Identify which cell holds the provided text, then report its [x, y] central coordinate. 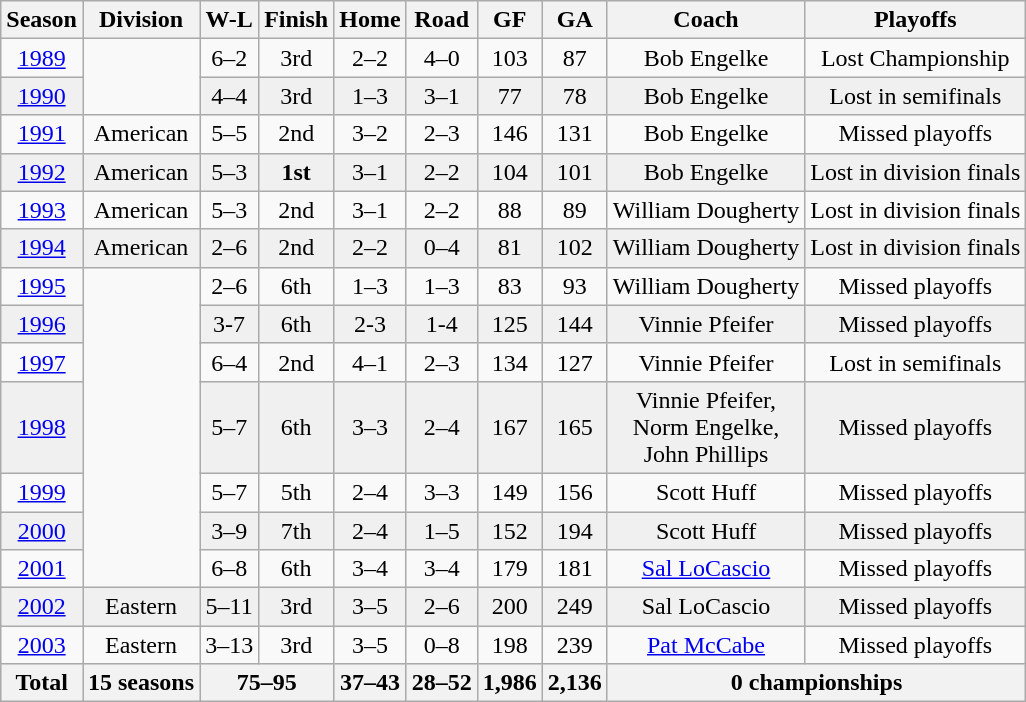
1992 [42, 172]
2001 [42, 569]
2-3 [370, 324]
5th [296, 492]
1999 [42, 492]
149 [510, 492]
77 [510, 96]
4–1 [370, 362]
1989 [42, 58]
1990 [42, 96]
87 [574, 58]
1998 [42, 427]
101 [574, 172]
3–9 [230, 531]
Playoffs [916, 20]
156 [574, 492]
Pat McCabe [706, 645]
Home [370, 20]
198 [510, 645]
5–11 [230, 607]
0–4 [442, 248]
167 [510, 427]
144 [574, 324]
1991 [42, 134]
Finish [296, 20]
181 [574, 569]
239 [574, 645]
249 [574, 607]
Lost Championship [916, 58]
1994 [42, 248]
165 [574, 427]
179 [510, 569]
Total [42, 683]
Season [42, 20]
1st [296, 172]
134 [510, 362]
89 [574, 210]
2000 [42, 531]
0 championships [816, 683]
83 [510, 286]
1996 [42, 324]
0–8 [442, 645]
1997 [42, 362]
GA [574, 20]
37–43 [370, 683]
2003 [42, 645]
127 [574, 362]
93 [574, 286]
Road [442, 20]
152 [510, 531]
131 [574, 134]
Vinnie Pfeifer,Norm Engelke,John Phillips [706, 427]
75–95 [267, 683]
102 [574, 248]
4–4 [230, 96]
4–0 [442, 58]
146 [510, 134]
200 [510, 607]
104 [510, 172]
GF [510, 20]
78 [574, 96]
Coach [706, 20]
3–2 [370, 134]
6–8 [230, 569]
2,136 [574, 683]
2002 [42, 607]
88 [510, 210]
1993 [42, 210]
81 [510, 248]
5–5 [230, 134]
125 [510, 324]
6–2 [230, 58]
15 seasons [140, 683]
1995 [42, 286]
3–13 [230, 645]
7th [296, 531]
3-7 [230, 324]
Division [140, 20]
W-L [230, 20]
1,986 [510, 683]
194 [574, 531]
103 [510, 58]
6–4 [230, 362]
1–5 [442, 531]
1-4 [442, 324]
28–52 [442, 683]
